Pinpoint the cell where the given text exists, returning its (X, Y) midpoint coordinate. 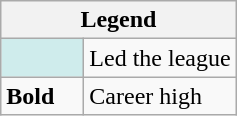
Career high (160, 96)
Legend (118, 20)
Bold (42, 96)
Led the league (160, 58)
